Output the (x, y) coordinate of the center of the cell containing the given text.  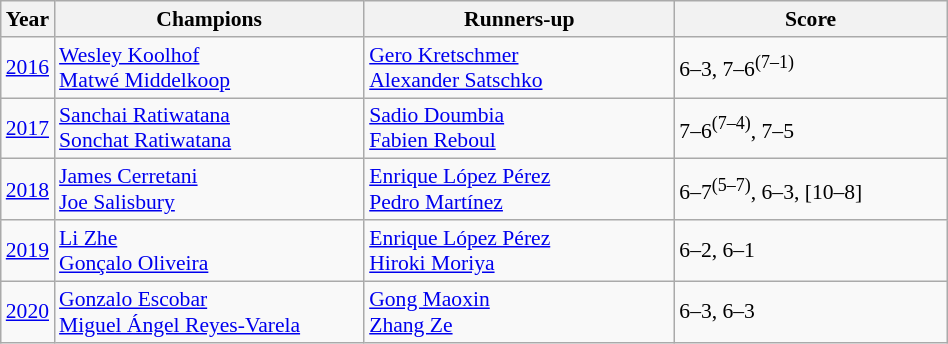
James Cerretani Joe Salisbury (209, 190)
Sadio Doumbia Fabien Reboul (519, 128)
6–7(5–7), 6–3, [10–8] (810, 190)
2018 (28, 190)
6–3, 6–3 (810, 312)
Gonzalo Escobar Miguel Ángel Reyes-Varela (209, 312)
Gong Maoxin Zhang Ze (519, 312)
2019 (28, 250)
Score (810, 19)
Sanchai Ratiwatana Sonchat Ratiwatana (209, 128)
2017 (28, 128)
Li Zhe Gonçalo Oliveira (209, 250)
Runners-up (519, 19)
Gero Kretschmer Alexander Satschko (519, 68)
6–2, 6–1 (810, 250)
Champions (209, 19)
Enrique López Pérez Hiroki Moriya (519, 250)
6–3, 7–6(7–1) (810, 68)
Enrique López Pérez Pedro Martínez (519, 190)
Year (28, 19)
2020 (28, 312)
2016 (28, 68)
Wesley Koolhof Matwé Middelkoop (209, 68)
7–6(7–4), 7–5 (810, 128)
